Scan for the cell matching the given text and deliver its (x, y) coordinate at center. 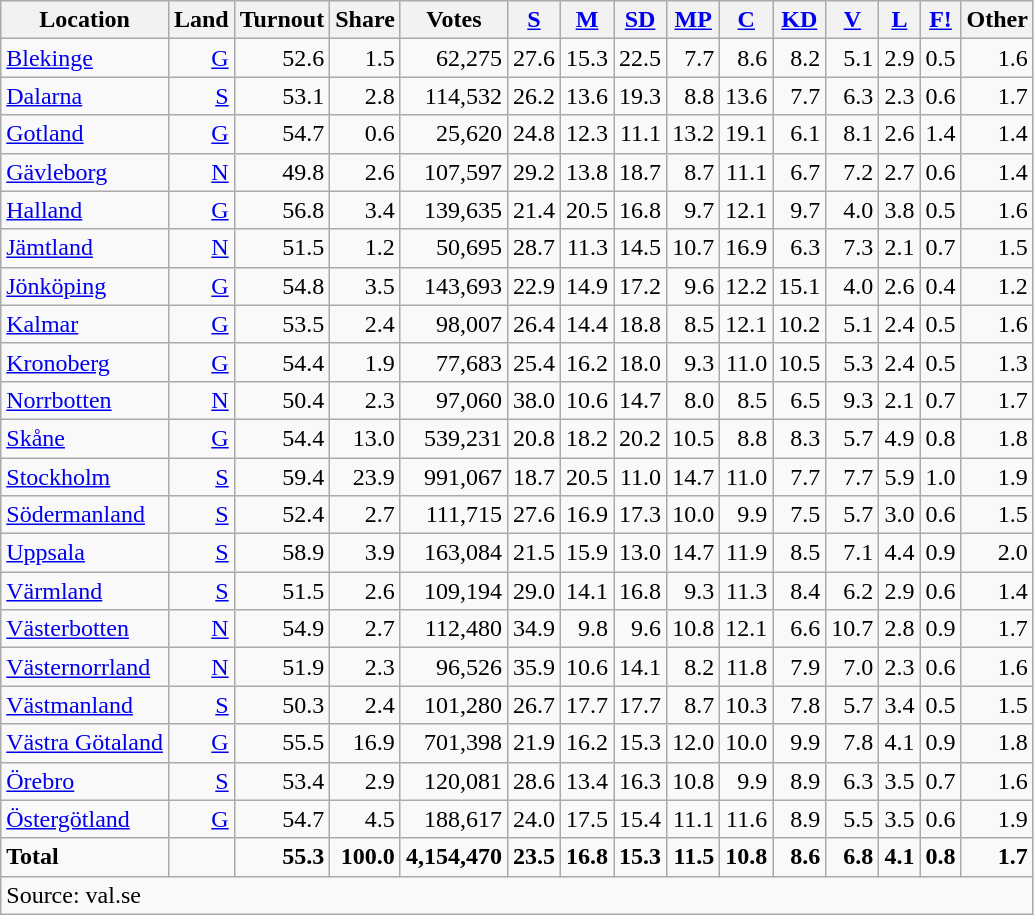
8.0 (694, 400)
50,695 (454, 248)
Votes (454, 20)
49.8 (282, 172)
Västra Götaland (85, 743)
18.0 (640, 362)
Jämtland (85, 248)
54.9 (282, 629)
58.9 (282, 553)
14.4 (588, 324)
7.5 (800, 515)
7.9 (800, 667)
139,635 (454, 210)
KD (800, 20)
14.5 (640, 248)
9.8 (588, 629)
12.3 (588, 134)
10.3 (746, 705)
20.2 (640, 438)
21.9 (534, 743)
21.4 (534, 210)
Gotland (85, 134)
56.8 (282, 210)
L (900, 20)
55.5 (282, 743)
77,683 (454, 362)
3.9 (366, 553)
7.3 (852, 248)
11.9 (746, 553)
13.8 (588, 172)
11.5 (694, 857)
7.2 (852, 172)
17.5 (588, 819)
29.0 (534, 591)
19.3 (640, 96)
4,154,470 (454, 857)
Örebro (85, 781)
12.0 (694, 743)
V (852, 20)
55.3 (282, 857)
14.9 (588, 286)
15.4 (640, 819)
59.4 (282, 477)
23.5 (534, 857)
8.4 (800, 591)
Östergötland (85, 819)
11.8 (746, 667)
7.1 (852, 553)
101,280 (454, 705)
20.8 (534, 438)
21.5 (534, 553)
Halland (85, 210)
26.4 (534, 324)
4.5 (366, 819)
Dalarna (85, 96)
98,007 (454, 324)
13.2 (694, 134)
120,081 (454, 781)
15.1 (800, 286)
8.1 (852, 134)
Location (85, 20)
112,480 (454, 629)
22.9 (534, 286)
Värmland (85, 591)
701,398 (454, 743)
28.6 (534, 781)
38.0 (534, 400)
17.3 (640, 515)
1.0 (940, 477)
SD (640, 20)
100.0 (366, 857)
34.9 (534, 629)
28.7 (534, 248)
Västernorrland (85, 667)
6.5 (800, 400)
54.8 (282, 286)
26.2 (534, 96)
539,231 (454, 438)
25,620 (454, 134)
8.3 (800, 438)
52.6 (282, 58)
Kronoberg (85, 362)
Total (85, 857)
18.8 (640, 324)
15.9 (588, 553)
12.2 (746, 286)
Share (366, 20)
Skåne (85, 438)
163,084 (454, 553)
2.0 (997, 553)
Kalmar (85, 324)
4.9 (900, 438)
6.2 (852, 591)
50.3 (282, 705)
53.4 (282, 781)
MP (694, 20)
10.2 (800, 324)
62,275 (454, 58)
6.7 (800, 172)
96,526 (454, 667)
29.2 (534, 172)
24.0 (534, 819)
111,715 (454, 515)
114,532 (454, 96)
Blekinge (85, 58)
23.9 (366, 477)
6.8 (852, 857)
50.4 (282, 400)
18.2 (588, 438)
Västerbotten (85, 629)
143,693 (454, 286)
6.6 (800, 629)
Västmanland (85, 705)
1.3 (997, 362)
5.3 (852, 362)
C (746, 20)
Norrbotten (85, 400)
Source: val.se (518, 895)
11.6 (746, 819)
4.4 (900, 553)
22.5 (640, 58)
51.9 (282, 667)
Uppsala (85, 553)
19.1 (746, 134)
5.5 (852, 819)
35.9 (534, 667)
25.4 (534, 362)
26.7 (534, 705)
52.4 (282, 515)
Jönköping (85, 286)
53.5 (282, 324)
Other (997, 20)
Stockholm (85, 477)
107,597 (454, 172)
24.8 (534, 134)
7.0 (852, 667)
6.1 (800, 134)
16.3 (640, 781)
17.2 (640, 286)
3.0 (900, 515)
53.1 (282, 96)
Land (201, 20)
13.4 (588, 781)
188,617 (454, 819)
F! (940, 20)
5.9 (900, 477)
97,060 (454, 400)
0.4 (940, 286)
Södermanland (85, 515)
109,194 (454, 591)
M (588, 20)
3.8 (900, 210)
991,067 (454, 477)
Turnout (282, 20)
Gävleborg (85, 172)
